Scan for the cell matching the given text and deliver its (x, y) coordinate at center. 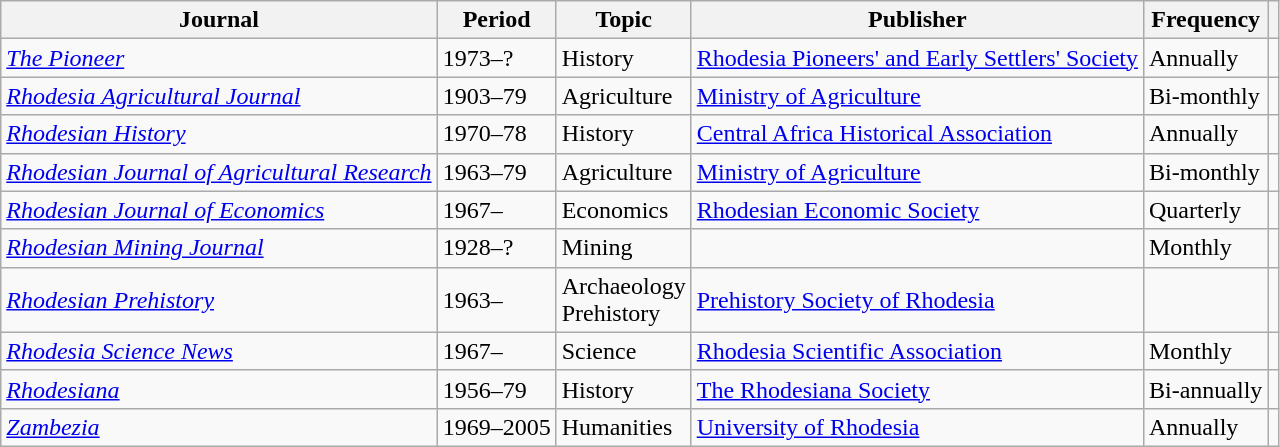
Topic (624, 20)
Rhodesia Scientific Association (917, 351)
Science (624, 351)
1963– (496, 300)
Rhodesian Mining Journal (219, 248)
Period (496, 20)
ArchaeologyPrehistory (624, 300)
Rhodesian Journal of Agricultural Research (219, 172)
Rhodesian Economic Society (917, 210)
Publisher (917, 20)
Rhodesia Pioneers' and Early Settlers' Society (917, 58)
Rhodesian History (219, 134)
The Rhodesiana Society (917, 389)
Mining (624, 248)
Humanities (624, 427)
1928–? (496, 248)
University of Rhodesia (917, 427)
1969–2005 (496, 427)
1903–79 (496, 96)
1963–79 (496, 172)
Bi-annually (1205, 389)
Frequency (1205, 20)
Journal (219, 20)
Quarterly (1205, 210)
Zambezia (219, 427)
Rhodesia Science News (219, 351)
1970–78 (496, 134)
Rhodesia Agricultural Journal (219, 96)
Prehistory Society of Rhodesia (917, 300)
The Pioneer (219, 58)
Central Africa Historical Association (917, 134)
Rhodesian Journal of Economics (219, 210)
Economics (624, 210)
1956–79 (496, 389)
Rhodesian Prehistory (219, 300)
Rhodesiana (219, 389)
1973–? (496, 58)
